Capture the cell that displays the provided text and extract its [X, Y] central coordinate. 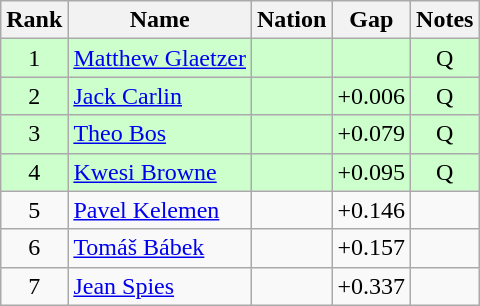
Kwesi Browne [160, 172]
2 [34, 96]
5 [34, 210]
7 [34, 286]
+0.337 [372, 286]
6 [34, 248]
3 [34, 134]
+0.079 [372, 134]
Rank [34, 20]
Nation [292, 20]
Matthew Glaetzer [160, 58]
Jack Carlin [160, 96]
Jean Spies [160, 286]
+0.095 [372, 172]
4 [34, 172]
Theo Bos [160, 134]
Name [160, 20]
Pavel Kelemen [160, 210]
+0.157 [372, 248]
Gap [372, 20]
+0.146 [372, 210]
+0.006 [372, 96]
Tomáš Bábek [160, 248]
Notes [445, 20]
1 [34, 58]
